Detect which cell encompasses the target text, then output its [x, y] center coordinate. 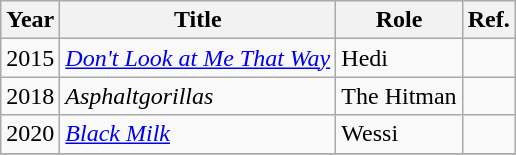
Don't Look at Me That Way [198, 58]
Wessi [399, 134]
Black Milk [198, 134]
Hedi [399, 58]
2020 [30, 134]
Ref. [488, 20]
2015 [30, 58]
2018 [30, 96]
Asphaltgorillas [198, 96]
Year [30, 20]
Role [399, 20]
Title [198, 20]
The Hitman [399, 96]
